From the cell containing the given text, extract its center point as (X, Y) coordinate. 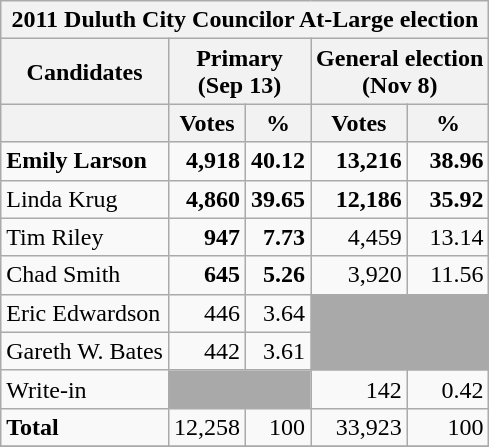
Emily Larson (85, 161)
Candidates (85, 72)
13,216 (360, 161)
5.26 (278, 275)
Write-in (85, 389)
Eric Edwardson (85, 313)
4,860 (206, 199)
4,459 (360, 237)
3,920 (360, 275)
13.14 (448, 237)
2011 Duluth City Councilor At-Large election (245, 20)
3.61 (278, 351)
12,186 (360, 199)
0.42 (448, 389)
40.12 (278, 161)
11.56 (448, 275)
442 (206, 351)
947 (206, 237)
12,258 (206, 427)
3.64 (278, 313)
39.65 (278, 199)
Chad Smith (85, 275)
Total (85, 427)
Tim Riley (85, 237)
Linda Krug (85, 199)
142 (360, 389)
General election(Nov 8) (400, 72)
33,923 (360, 427)
446 (206, 313)
4,918 (206, 161)
645 (206, 275)
38.96 (448, 161)
7.73 (278, 237)
Gareth W. Bates (85, 351)
Primary(Sep 13) (239, 72)
35.92 (448, 199)
